Capture the cell that displays the provided text and extract its (x, y) central coordinate. 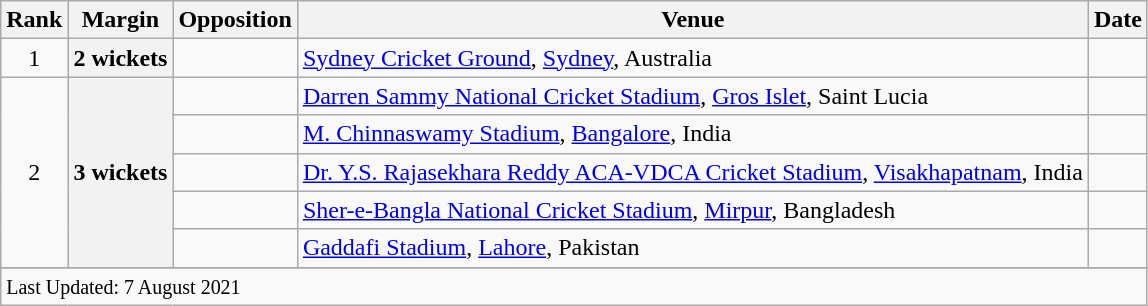
Margin (120, 20)
Darren Sammy National Cricket Stadium, Gros Islet, Saint Lucia (692, 96)
Last Updated: 7 August 2021 (574, 286)
2 wickets (120, 58)
3 wickets (120, 172)
Dr. Y.S. Rajasekhara Reddy ACA-VDCA Cricket Stadium, Visakhapatnam, India (692, 172)
Venue (692, 20)
M. Chinnaswamy Stadium, Bangalore, India (692, 134)
Date (1118, 20)
Sydney Cricket Ground, Sydney, Australia (692, 58)
Sher-e-Bangla National Cricket Stadium, Mirpur, Bangladesh (692, 210)
Opposition (235, 20)
2 (34, 172)
Rank (34, 20)
1 (34, 58)
Gaddafi Stadium, Lahore, Pakistan (692, 248)
